Determine the [X, Y] coordinate at the center of the cell enclosing the given text.  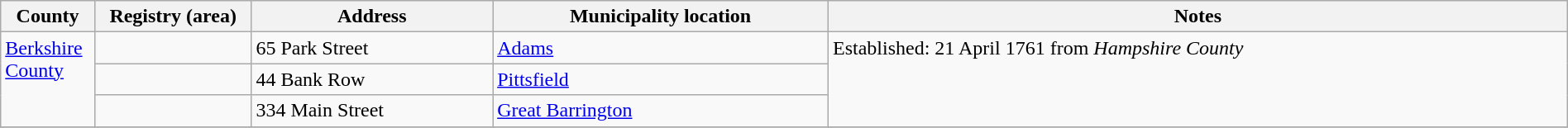
334 Main Street [372, 111]
County [48, 17]
Adams [661, 48]
Great Barrington [661, 111]
Berkshire County [48, 79]
Pittsfield [661, 79]
44 Bank Row [372, 79]
65 Park Street [372, 48]
Registry (area) [172, 17]
Address [372, 17]
Notes [1198, 17]
Municipality location [661, 17]
Established: 21 April 1761 from Hampshire County [1198, 79]
